Extract the [X, Y] coordinate from the center of the cell holding the provided text.  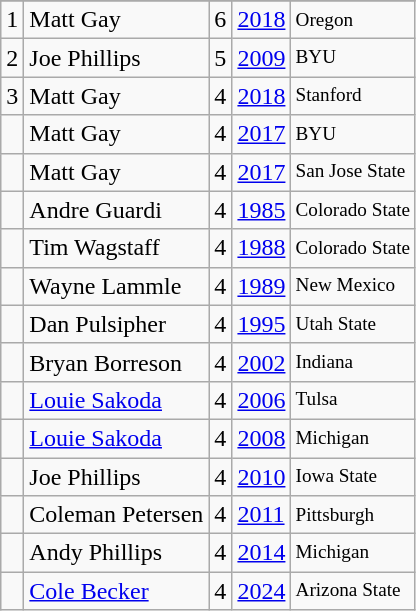
2 [12, 58]
Utah State [353, 324]
Oregon [353, 20]
2002 [262, 362]
1 [12, 20]
Wayne Lammle [116, 286]
Tulsa [353, 400]
Andre Guardi [116, 210]
Arizona State [353, 591]
1995 [262, 324]
5 [220, 58]
Stanford [353, 96]
1988 [262, 248]
3 [12, 96]
6 [220, 20]
Dan Pulsipher [116, 324]
1989 [262, 286]
2006 [262, 400]
Iowa State [353, 477]
Indiana [353, 362]
Coleman Petersen [116, 515]
Pittsburgh [353, 515]
1985 [262, 210]
Tim Wagstaff [116, 248]
2014 [262, 553]
2009 [262, 58]
2024 [262, 591]
New Mexico [353, 286]
2008 [262, 438]
2010 [262, 477]
Bryan Borreson [116, 362]
San Jose State [353, 172]
Andy Phillips [116, 553]
2011 [262, 515]
Cole Becker [116, 591]
